Extract the (x, y) coordinate from the center of the cell holding the provided text.  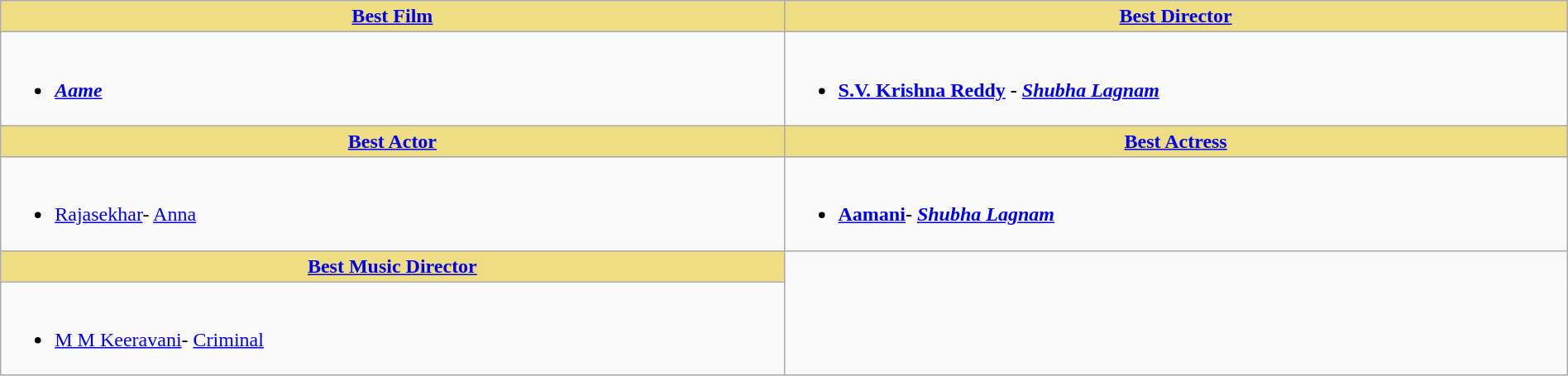
Best Film (392, 17)
Best Actor (392, 141)
Aame (392, 79)
Rajasekhar- Anna (392, 203)
Best Director (1176, 17)
M M Keeravani- Criminal (392, 329)
Best Actress (1176, 141)
Aamani- Shubha Lagnam (1176, 203)
S.V. Krishna Reddy - Shubha Lagnam (1176, 79)
Best Music Director (392, 266)
